Output the (X, Y) coordinate of the center of the cell containing the given text.  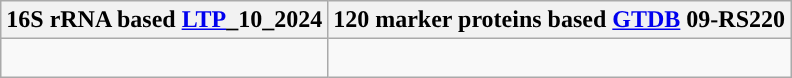
120 marker proteins based GTDB 09-RS220 (560, 20)
16S rRNA based LTP_10_2024 (164, 20)
